Determine the [X, Y] coordinate at the center of the cell enclosing the given text.  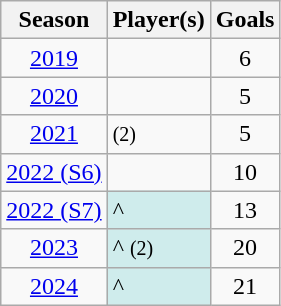
2021 [54, 134]
13 [245, 210]
21 [245, 286]
2020 [54, 96]
^ (2) [158, 248]
10 [245, 172]
(2) [158, 134]
Season [54, 20]
2022 (S6) [54, 172]
Goals [245, 20]
2019 [54, 58]
2024 [54, 286]
6 [245, 58]
2022 (S7) [54, 210]
2023 [54, 248]
Player(s) [158, 20]
20 [245, 248]
